Return (x, y) of the center of cell containing provided text 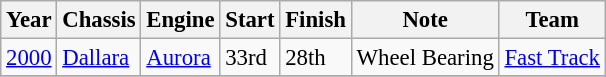
Note (425, 20)
2000 (29, 58)
Chassis (99, 20)
Start (250, 20)
Year (29, 20)
Finish (316, 20)
Wheel Bearing (425, 58)
Dallara (99, 58)
Team (552, 20)
33rd (250, 58)
Fast Track (552, 58)
28th (316, 58)
Engine (180, 20)
Aurora (180, 58)
